Detect which cell encompasses the target text, then output its (X, Y) center coordinate. 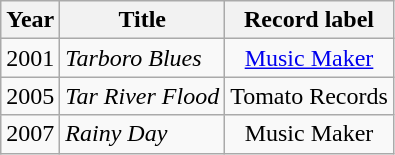
Record label (310, 20)
2001 (30, 58)
Tarboro Blues (142, 58)
Year (30, 20)
Rainy Day (142, 134)
Tar River Flood (142, 96)
2007 (30, 134)
Tomato Records (310, 96)
2005 (30, 96)
Title (142, 20)
